Return [X, Y] of the center of cell containing provided text 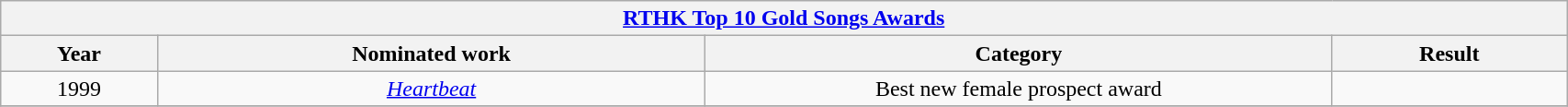
Nominated work [432, 53]
Year [79, 53]
Result [1450, 53]
RTHK Top 10 Gold Songs Awards [784, 18]
Category [1019, 53]
1999 [79, 89]
Best new female prospect award [1019, 89]
Heartbeat [432, 89]
